Capture the cell that displays the provided text and extract its (X, Y) central coordinate. 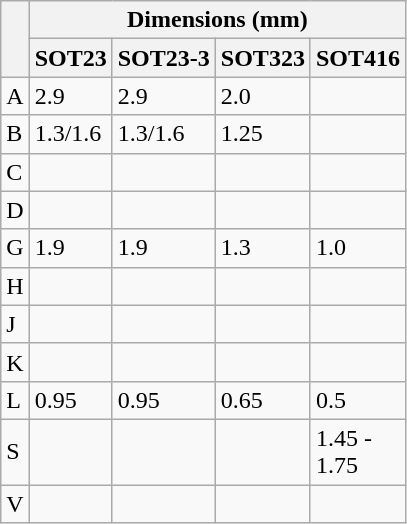
B (15, 134)
1.25 (262, 134)
J (15, 324)
K (15, 362)
D (15, 210)
SOT23 (70, 58)
SOT23-3 (164, 58)
1.3 (262, 248)
G (15, 248)
V (15, 503)
C (15, 172)
1.0 (358, 248)
SOT323 (262, 58)
0.65 (262, 400)
A (15, 96)
0.5 (358, 400)
L (15, 400)
2.0 (262, 96)
SOT416 (358, 58)
1.45 -1.75 (358, 452)
Dimensions (mm) (217, 20)
S (15, 452)
H (15, 286)
